Output the [X, Y] coordinate of the center of the cell containing the given text.  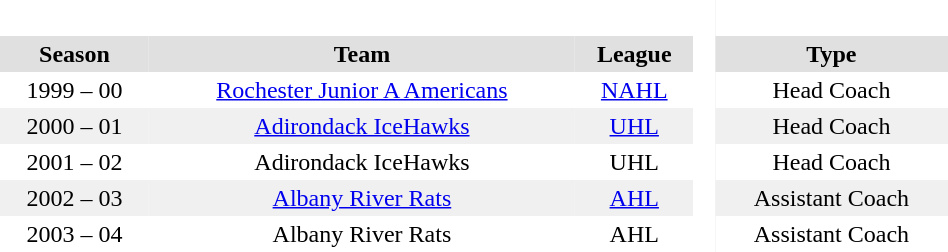
Season [74, 54]
1999 – 00 [74, 90]
2003 – 04 [74, 234]
2002 – 03 [74, 198]
NAHL [634, 90]
Team [362, 54]
Rochester Junior A Americans [362, 90]
2001 – 02 [74, 162]
League [634, 54]
Type [832, 54]
2000 – 01 [74, 126]
